From the cell containing the given text, extract its center point as (X, Y) coordinate. 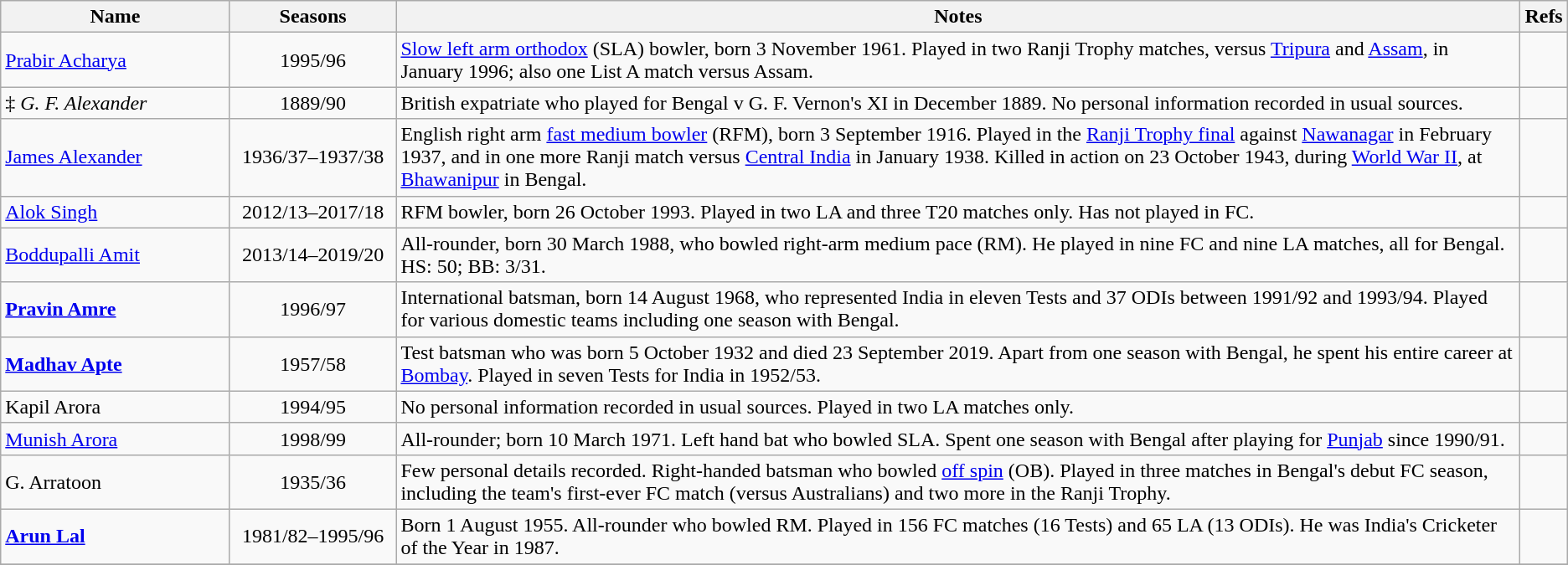
All-rounder; born 10 March 1971. Left hand bat who bowled SLA. Spent one season with Bengal after playing for Punjab since 1990/91. (958, 439)
1957/58 (313, 363)
Refs (1544, 17)
Prabir Acharya (116, 60)
G. Arratoon (116, 482)
1981/82–1995/96 (313, 536)
British expatriate who played for Bengal v G. F. Vernon's XI in December 1889. No personal information recorded in usual sources. (958, 103)
1998/99 (313, 439)
Munish Arora (116, 439)
James Alexander (116, 157)
Seasons (313, 17)
2013/14–2019/20 (313, 254)
Notes (958, 17)
‡ G. F. Alexander (116, 103)
Name (116, 17)
No personal information recorded in usual sources. Played in two LA matches only. (958, 407)
2012/13–2017/18 (313, 212)
Arun Lal (116, 536)
1889/90 (313, 103)
1995/96 (313, 60)
1935/36 (313, 482)
Boddupalli Amit (116, 254)
Kapil Arora (116, 407)
1936/37–1937/38 (313, 157)
1994/95 (313, 407)
1996/97 (313, 310)
Madhav Apte (116, 363)
Born 1 August 1955. All-rounder who bowled RM. Played in 156 FC matches (16 Tests) and 65 LA (13 ODIs). He was India's Cricketer of the Year in 1987. (958, 536)
Pravin Amre (116, 310)
Alok Singh (116, 212)
All-rounder, born 30 March 1988, who bowled right-arm medium pace (RM). He played in nine FC and nine LA matches, all for Bengal. HS: 50; BB: 3/31. (958, 254)
RFM bowler, born 26 October 1993. Played in two LA and three T20 matches only. Has not played in FC. (958, 212)
